Return the (x, y) coordinate for the center point of the cell that contains the specified text.  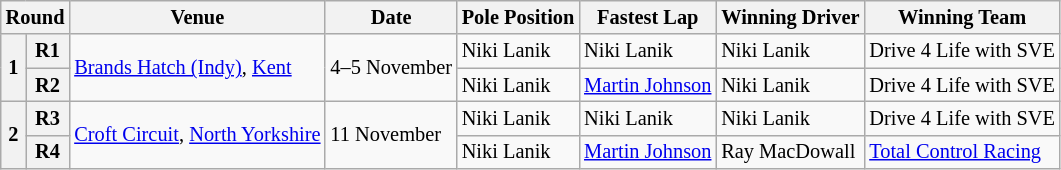
Fastest Lap (648, 17)
Croft Circuit, North Yorkshire (197, 134)
R3 (48, 118)
R4 (48, 152)
11 November (390, 134)
Brands Hatch (Indy), Kent (197, 68)
2 (14, 134)
Winning Driver (790, 17)
R2 (48, 85)
Round (36, 17)
Date (390, 17)
R1 (48, 51)
Winning Team (962, 17)
Total Control Racing (962, 152)
Pole Position (518, 17)
4–5 November (390, 68)
Venue (197, 17)
1 (14, 68)
Ray MacDowall (790, 152)
